Scan for the cell matching the given text and deliver its (X, Y) coordinate at center. 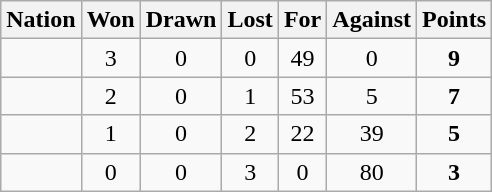
Against (372, 20)
39 (372, 134)
Points (454, 20)
Lost (250, 20)
Nation (41, 20)
7 (454, 96)
Won (110, 20)
For (302, 20)
80 (372, 172)
53 (302, 96)
Drawn (181, 20)
22 (302, 134)
9 (454, 58)
49 (302, 58)
